Provide the [X, Y] coordinate of the cell's center where the given text is located.  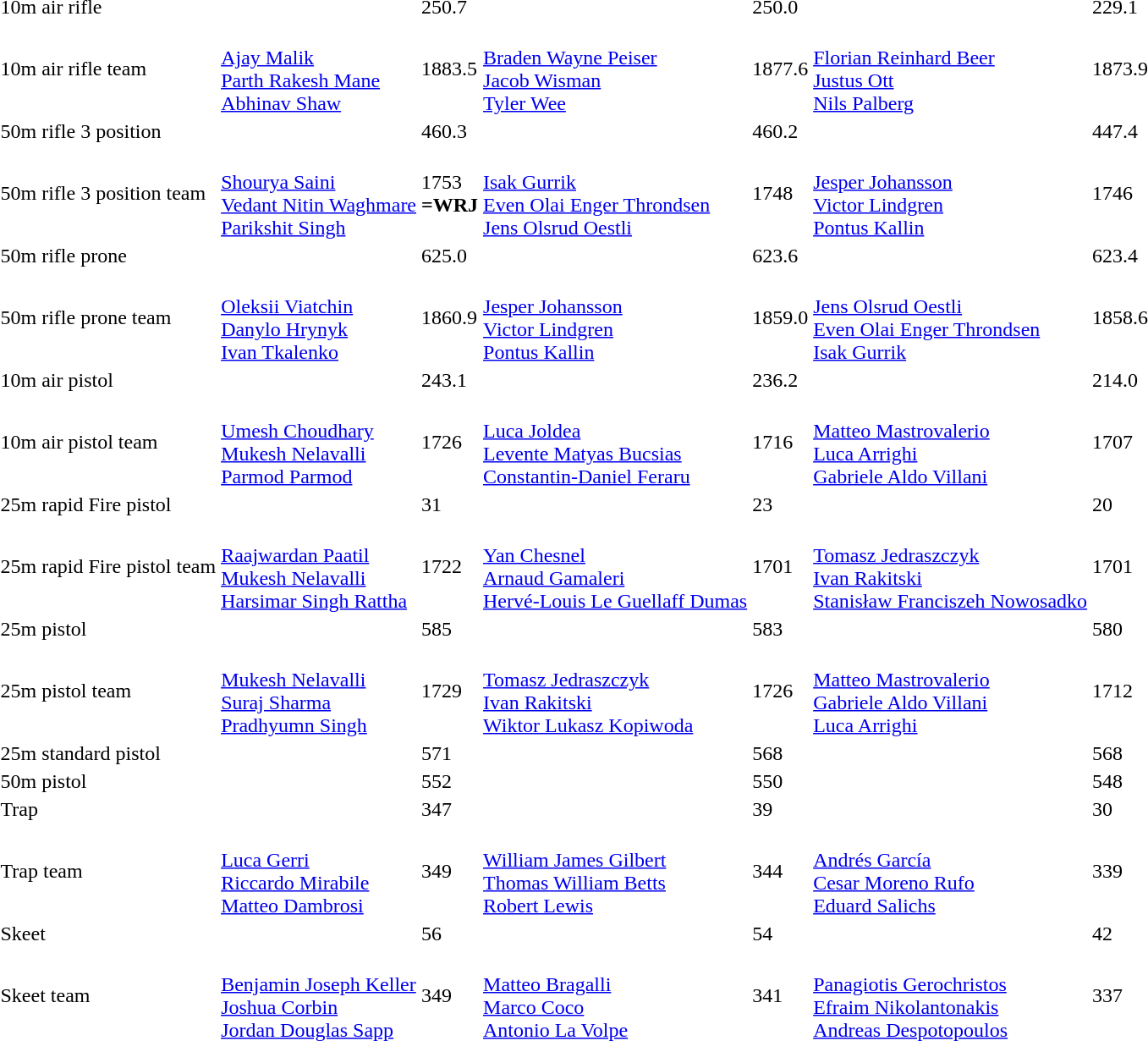
Oleksii ViatchinDanylo HrynykIvan Tkalenko [319, 318]
583 [780, 629]
568 [780, 753]
1716 [780, 442]
623.6 [780, 256]
1701 [780, 567]
1859.0 [780, 318]
347 [450, 809]
460.3 [450, 131]
Jens Olsrud OestliEven Olai Enger ThrondsenIsak Gurrik [951, 318]
Matteo MastrovalerioLuca ArrighiGabriele Aldo Villani [951, 442]
236.2 [780, 380]
Shourya SainiVedant Nitin WaghmareParikshit Singh [319, 193]
Luca JoldeaLevente Matyas BucsiasConstantin-Daniel Feraru [616, 442]
54 [780, 934]
Yan ChesnelArnaud GamaleriHervé-Louis Le Guellaff Dumas [616, 567]
Andrés GarcíaCesar Moreno Rufo Eduard Salichs [951, 872]
Tomasz JedraszczykIvan RakitskiStanisław Franciszeh Nowosadko [951, 567]
Florian Reinhard BeerJustus OttNils Palberg [951, 69]
625.0 [450, 256]
Luca GerriRiccardo MirabileMatteo Dambrosi [319, 872]
585 [450, 629]
550 [780, 781]
23 [780, 504]
Mukesh NelavalliSuraj SharmaPradhyumn Singh [319, 691]
571 [450, 753]
1748 [780, 193]
Raajwardan PaatilMukesh NelavalliHarsimar Singh Rattha [319, 567]
1729 [450, 691]
1860.9 [450, 318]
1883.5 [450, 69]
Braden Wayne PeiserJacob WismanTyler Wee [616, 69]
31 [450, 504]
56 [450, 934]
Isak GurrikEven Olai Enger ThrondsenJens Olsrud Oestli [616, 193]
William James GilbertThomas William BettsRobert Lewis [616, 872]
Umesh ChoudharyMukesh NelavalliParmod Parmod [319, 442]
552 [450, 781]
1753 =WRJ [450, 193]
243.1 [450, 380]
Tomasz JedraszczykIvan RakitskiWiktor Lukasz Kopiwoda [616, 691]
39 [780, 809]
460.2 [780, 131]
Ajay MalikParth Rakesh ManeAbhinav Shaw [319, 69]
1722 [450, 567]
1877.6 [780, 69]
349 [450, 872]
344 [780, 872]
Matteo MastrovalerioGabriele Aldo VillaniLuca Arrighi [951, 691]
